Return the [X, Y] coordinate for the center point of the cell that contains the specified text.  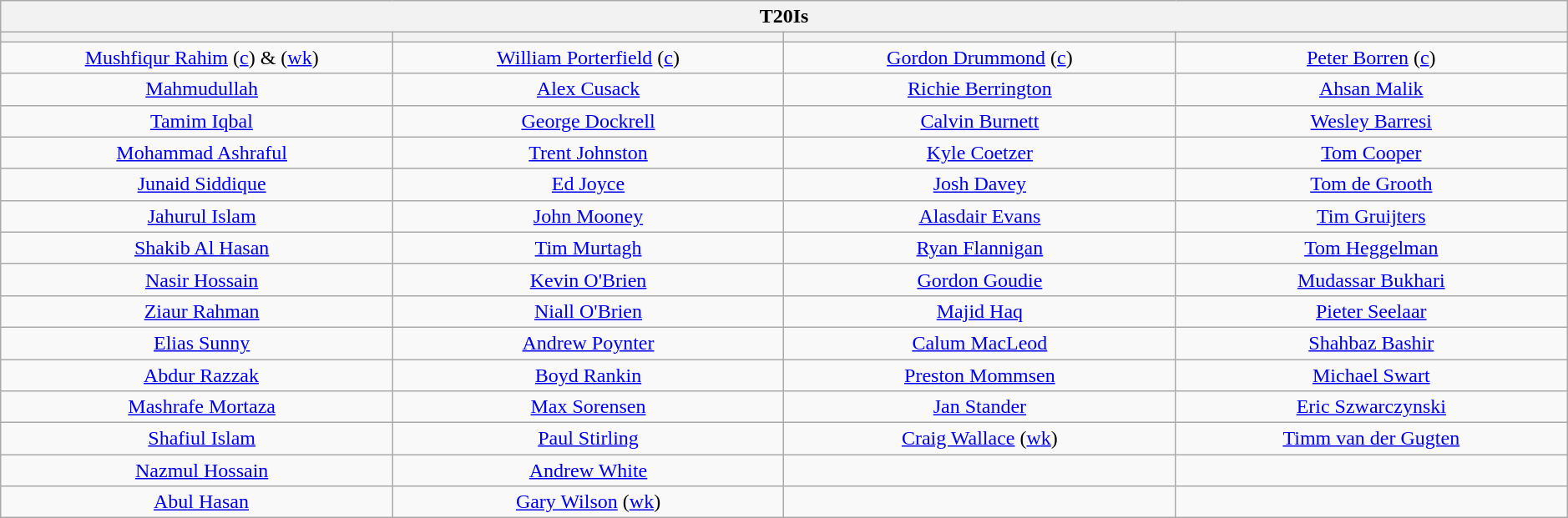
Mohammad Ashraful [197, 153]
Mashrafe Mortaza [197, 407]
Tim Gruijters [1371, 216]
Majid Haq [980, 311]
Jahurul Islam [197, 216]
Mushfiqur Rahim (c) & (wk) [197, 58]
Boyd Rankin [588, 375]
Nazmul Hossain [197, 470]
Wesley Barresi [1371, 121]
Gordon Goudie [980, 279]
Michael Swart [1371, 375]
Timm van der Gugten [1371, 439]
Tamim Iqbal [197, 121]
Mahmudullah [197, 89]
Ahsan Malik [1371, 89]
Pieter Seelaar [1371, 311]
Alasdair Evans [980, 216]
Gordon Drummond (c) [980, 58]
Trent Johnston [588, 153]
Kevin O'Brien [588, 279]
Alex Cusack [588, 89]
Mudassar Bukhari [1371, 279]
Calum MacLeod [980, 343]
Tom Heggelman [1371, 248]
Richie Berrington [980, 89]
Eric Szwarczynski [1371, 407]
Peter Borren (c) [1371, 58]
Shafiul Islam [197, 439]
Abdur Razzak [197, 375]
Junaid Siddique [197, 184]
Tim Murtagh [588, 248]
Tom Cooper [1371, 153]
Jan Stander [980, 407]
T20Is [784, 17]
William Porterfield (c) [588, 58]
Abul Hasan [197, 502]
Ziaur Rahman [197, 311]
Preston Mommsen [980, 375]
Calvin Burnett [980, 121]
Gary Wilson (wk) [588, 502]
Paul Stirling [588, 439]
John Mooney [588, 216]
Ryan Flannigan [980, 248]
Shakib Al Hasan [197, 248]
Nasir Hossain [197, 279]
Andrew White [588, 470]
Niall O'Brien [588, 311]
Kyle Coetzer [980, 153]
Craig Wallace (wk) [980, 439]
Josh Davey [980, 184]
Elias Sunny [197, 343]
Andrew Poynter [588, 343]
Ed Joyce [588, 184]
Tom de Grooth [1371, 184]
George Dockrell [588, 121]
Max Sorensen [588, 407]
Shahbaz Bashir [1371, 343]
